Extract the (X, Y) coordinate from the center of the cell holding the provided text.  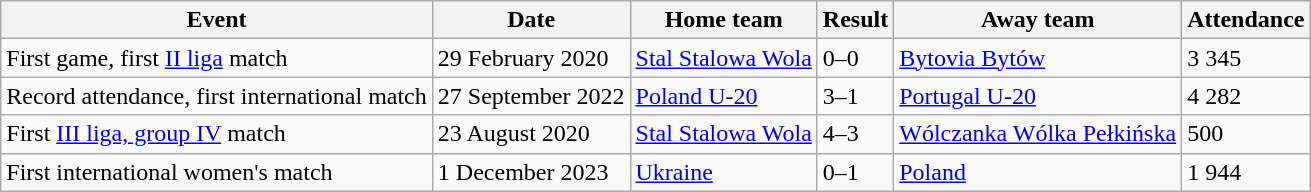
Date (531, 20)
First III liga, group IV match (217, 134)
1 December 2023 (531, 172)
23 August 2020 (531, 134)
First game, first II liga match (217, 58)
Away team (1038, 20)
Record attendance, first international match (217, 96)
Home team (724, 20)
Poland U-20 (724, 96)
Result (855, 20)
First international women's match (217, 172)
27 September 2022 (531, 96)
Attendance (1246, 20)
3–1 (855, 96)
Ukraine (724, 172)
1 944 (1246, 172)
Bytovia Bytów (1038, 58)
0–0 (855, 58)
4–3 (855, 134)
3 345 (1246, 58)
29 February 2020 (531, 58)
Poland (1038, 172)
4 282 (1246, 96)
Portugal U-20 (1038, 96)
0–1 (855, 172)
Wólczanka Wólka Pełkińska (1038, 134)
500 (1246, 134)
Event (217, 20)
